From the cell containing the given text, extract its center point as [X, Y] coordinate. 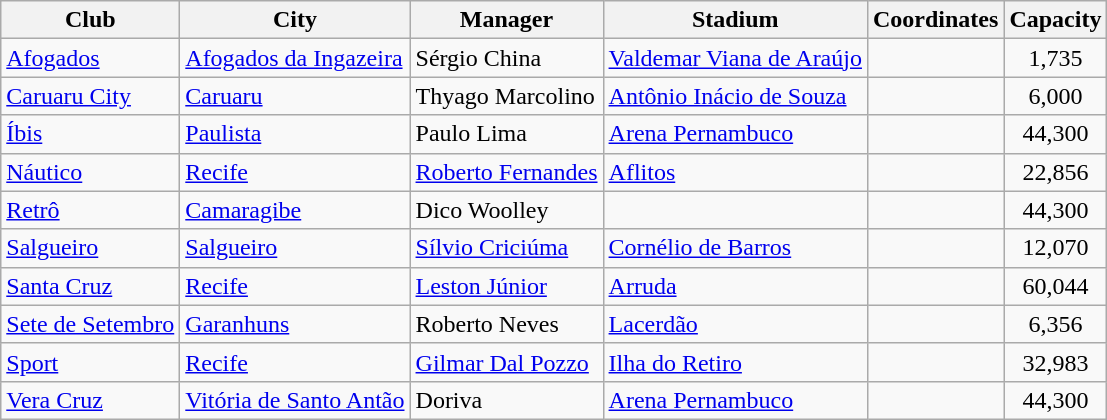
Caruaru [295, 96]
Vera Cruz [90, 400]
Stadium [735, 20]
Gilmar Dal Pozzo [506, 362]
32,983 [1056, 362]
Leston Júnior [506, 286]
12,070 [1056, 248]
22,856 [1056, 172]
6,356 [1056, 324]
City [295, 20]
6,000 [1056, 96]
1,735 [1056, 58]
Club [90, 20]
Sete de Setembro [90, 324]
Vitória de Santo Antão [295, 400]
Paulo Lima [506, 134]
Roberto Neves [506, 324]
Doriva [506, 400]
Retrô [90, 210]
Cornélio de Barros [735, 248]
Camaragibe [295, 210]
Íbis [90, 134]
Thyago Marcolino [506, 96]
Sílvio Criciúma [506, 248]
Santa Cruz [90, 286]
Afogados [90, 58]
Antônio Inácio de Souza [735, 96]
Ilha do Retiro [735, 362]
Manager [506, 20]
Coordinates [935, 20]
Afogados da Ingazeira [295, 58]
Valdemar Viana de Araújo [735, 58]
Sérgio China [506, 58]
Caruaru City [90, 96]
Capacity [1056, 20]
Dico Woolley [506, 210]
Sport [90, 362]
60,044 [1056, 286]
Lacerdão [735, 324]
Garanhuns [295, 324]
Roberto Fernandes [506, 172]
Náutico [90, 172]
Aflitos [735, 172]
Arruda [735, 286]
Paulista [295, 134]
